Identify which cell holds the provided text, then report its [x, y] central coordinate. 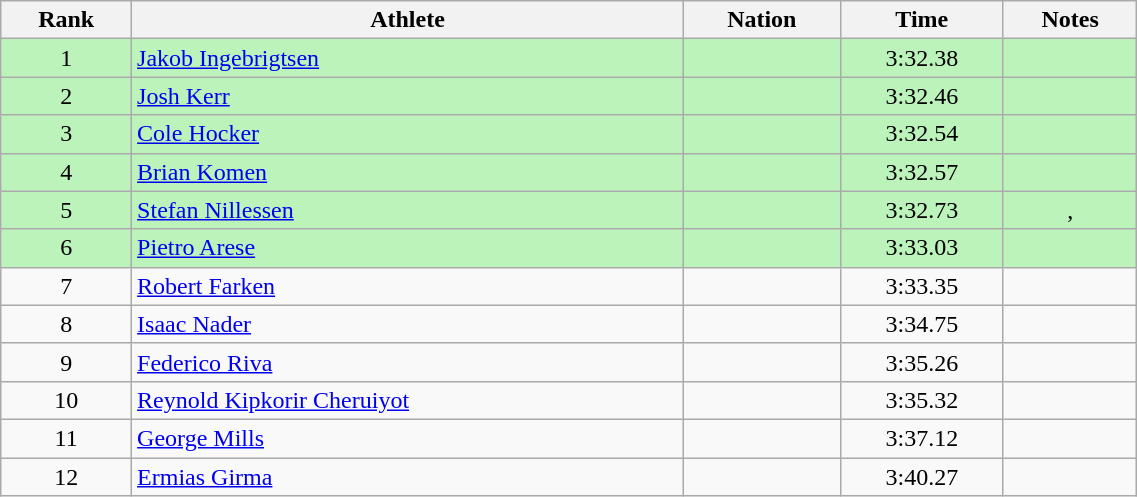
Nation [762, 20]
Isaac Nader [408, 324]
5 [66, 210]
3:33.03 [922, 248]
2 [66, 96]
Stefan Nillessen [408, 210]
Reynold Kipkorir Cheruiyot [408, 400]
3 [66, 134]
6 [66, 248]
Cole Hocker [408, 134]
3:33.35 [922, 286]
George Mills [408, 438]
3:35.32 [922, 400]
3:32.38 [922, 58]
Time [922, 20]
Pietro Arese [408, 248]
3:34.75 [922, 324]
Robert Farken [408, 286]
Josh Kerr [408, 96]
3:32.57 [922, 172]
3:37.12 [922, 438]
Athlete [408, 20]
3:32.46 [922, 96]
, [1070, 210]
8 [66, 324]
12 [66, 477]
3:35.26 [922, 362]
Brian Komen [408, 172]
3:32.73 [922, 210]
Ermias Girma [408, 477]
Jakob Ingebrigtsen [408, 58]
10 [66, 400]
3:32.54 [922, 134]
Notes [1070, 20]
1 [66, 58]
Rank [66, 20]
11 [66, 438]
4 [66, 172]
3:40.27 [922, 477]
9 [66, 362]
Federico Riva [408, 362]
7 [66, 286]
